Search for the cell housing the specified text and yield its [X, Y] center coordinate. 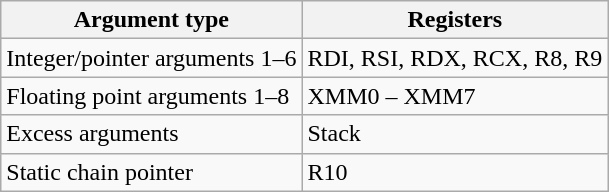
RDI, RSI, RDX, RCX, R8, R9 [455, 58]
Static chain pointer [152, 172]
XMM0 – XMM7 [455, 96]
Floating point arguments 1–8 [152, 96]
Stack [455, 134]
Excess arguments [152, 134]
Registers [455, 20]
Argument type [152, 20]
Integer/pointer arguments 1–6 [152, 58]
R10 [455, 172]
